For the text-containing cell, return its midpoint in (x, y) coordinate format. 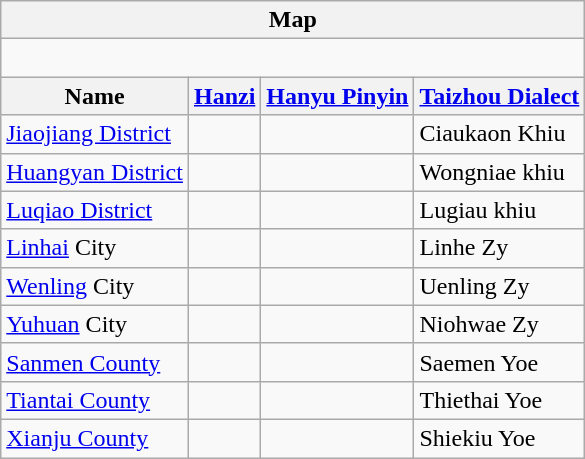
Name (95, 96)
Niohwae Zy (500, 324)
Xianju County (95, 438)
Tiantai County (95, 400)
Hanzi (224, 96)
Lugiau khiu (500, 210)
Taizhou Dialect (500, 96)
Wenling City (95, 286)
Wongniae khiu (500, 172)
Linhe Zy (500, 248)
Hanyu Pinyin (338, 96)
Ciaukaon Khiu (500, 134)
Jiaojiang District (95, 134)
Huangyan District (95, 172)
Map (293, 20)
Thiethai Yoe (500, 400)
Yuhuan City (95, 324)
Sanmen County (95, 362)
Uenling Zy (500, 286)
Shiekiu Yoe (500, 438)
Saemen Yoe (500, 362)
Luqiao District (95, 210)
Linhai City (95, 248)
